Detect which cell encompasses the target text, then output its [X, Y] center coordinate. 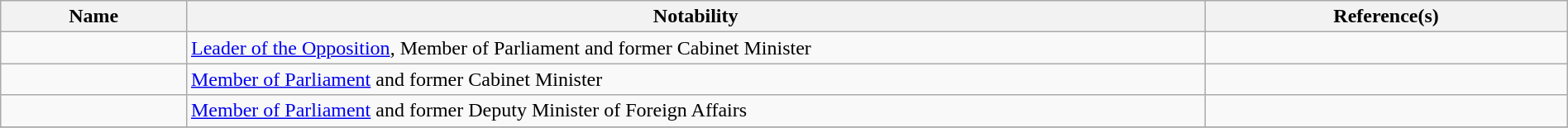
Reference(s) [1386, 17]
Notability [695, 17]
Name [94, 17]
Member of Parliament and former Cabinet Minister [695, 79]
Leader of the Opposition, Member of Parliament and former Cabinet Minister [695, 48]
Member of Parliament and former Deputy Minister of Foreign Affairs [695, 111]
